Provide the [X, Y] coordinate of the cell's center where the given text is located.  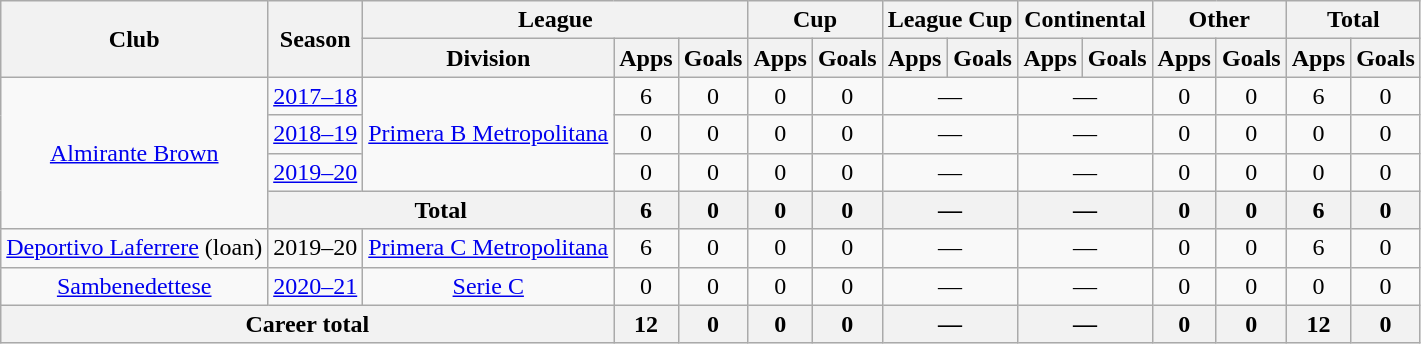
Deportivo Laferrere (loan) [134, 248]
Serie C [488, 286]
Other [1219, 20]
Cup [815, 20]
League Cup [950, 20]
Continental [1085, 20]
Primera C Metropolitana [488, 248]
Season [316, 39]
Division [488, 58]
Career total [308, 324]
Club [134, 39]
2017–18 [316, 96]
League [556, 20]
Primera B Metropolitana [488, 134]
2018–19 [316, 134]
Sambenedettese [134, 286]
Almirante Brown [134, 153]
2020–21 [316, 286]
